Return [X, Y] of the center of cell containing provided text 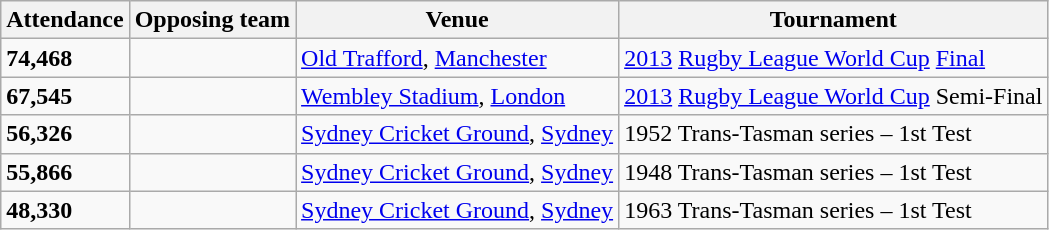
Wembley Stadium, London [458, 96]
Attendance [65, 20]
2013 Rugby League World Cup Final [834, 58]
2013 Rugby League World Cup Semi-Final [834, 96]
74,468 [65, 58]
Old Trafford, Manchester [458, 58]
67,545 [65, 96]
1963 Trans-Tasman series – 1st Test [834, 210]
48,330 [65, 210]
Tournament [834, 20]
1948 Trans-Tasman series – 1st Test [834, 172]
Venue [458, 20]
55,866 [65, 172]
Opposing team [212, 20]
1952 Trans-Tasman series – 1st Test [834, 134]
56,326 [65, 134]
